Output the (x, y) coordinate of the center of the cell containing the given text.  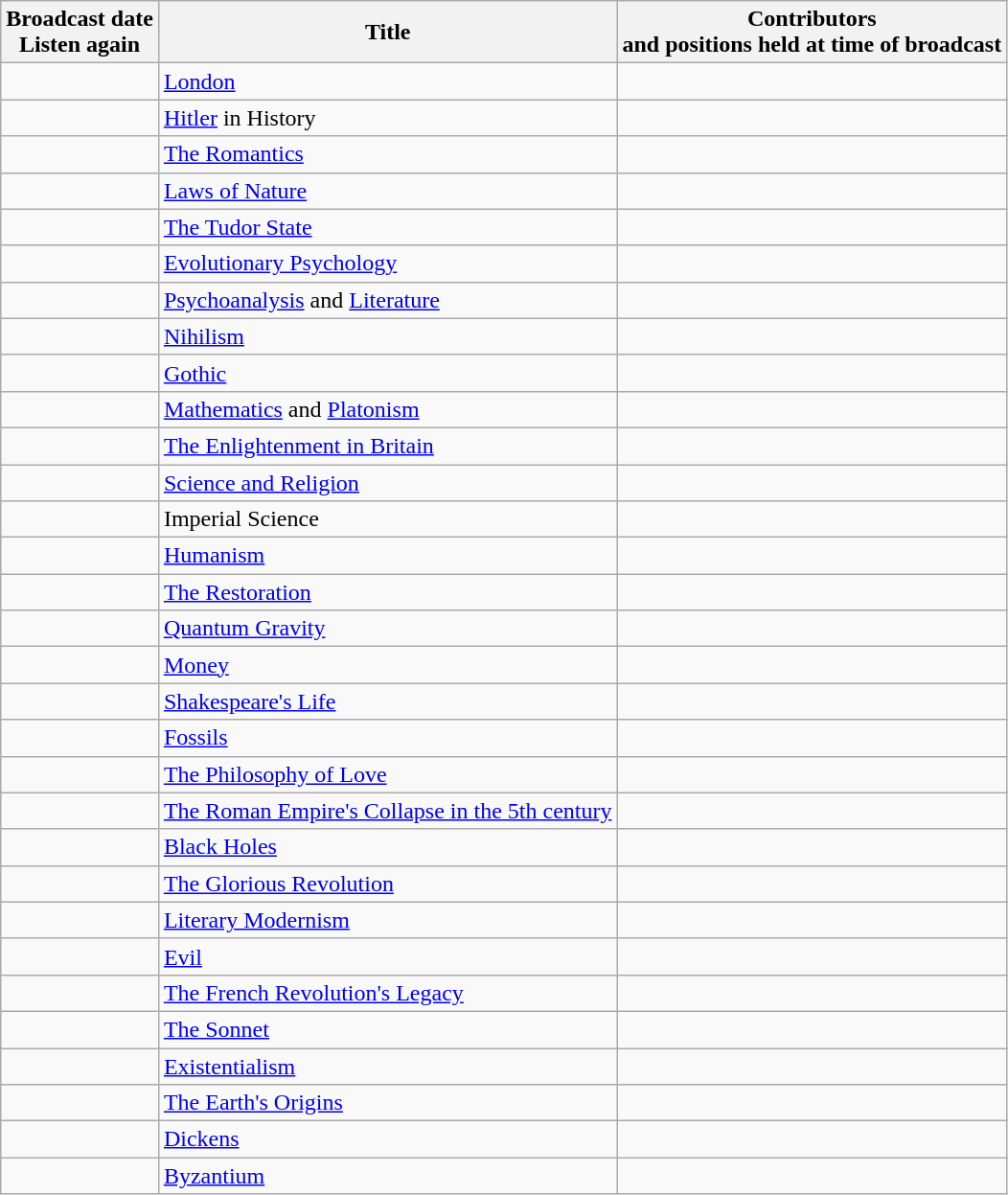
Shakespeare's Life (387, 701)
Gothic (387, 373)
Literary Modernism (387, 920)
Humanism (387, 556)
Science and Religion (387, 482)
The Romantics (387, 154)
The Tudor State (387, 227)
The Earth's Origins (387, 1103)
Psychoanalysis and Literature (387, 300)
Title (387, 33)
The Enlightenment in Britain (387, 446)
Evil (387, 956)
The Restoration (387, 592)
Imperial Science (387, 519)
Black Holes (387, 847)
Broadcast date Listen again (80, 33)
The Glorious Revolution (387, 884)
Fossils (387, 738)
Existentialism (387, 1067)
Laws of Nature (387, 191)
Nihilism (387, 336)
Hitler in History (387, 118)
Quantum Gravity (387, 629)
Evolutionary Psychology (387, 264)
The Philosophy of Love (387, 774)
The Sonnet (387, 1029)
Mathematics and Platonism (387, 409)
The Roman Empire's Collapse in the 5th century (387, 811)
Money (387, 665)
Byzantium (387, 1176)
Dickens (387, 1139)
Contributors and positions held at time of broadcast (813, 33)
London (387, 81)
The French Revolution's Legacy (387, 993)
